Detect which cell encompasses the target text, then output its (x, y) center coordinate. 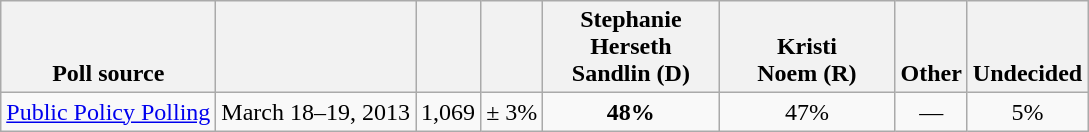
— (931, 112)
48% (631, 112)
March 18–19, 2013 (316, 112)
Poll source (108, 47)
± 3% (512, 112)
47% (807, 112)
5% (1027, 112)
Public Policy Polling (108, 112)
Stephanie HersethSandlin (D) (631, 47)
Undecided (1027, 47)
Other (931, 47)
1,069 (448, 112)
KristiNoem (R) (807, 47)
